Output the (X, Y) coordinate of the center of the cell containing the given text.  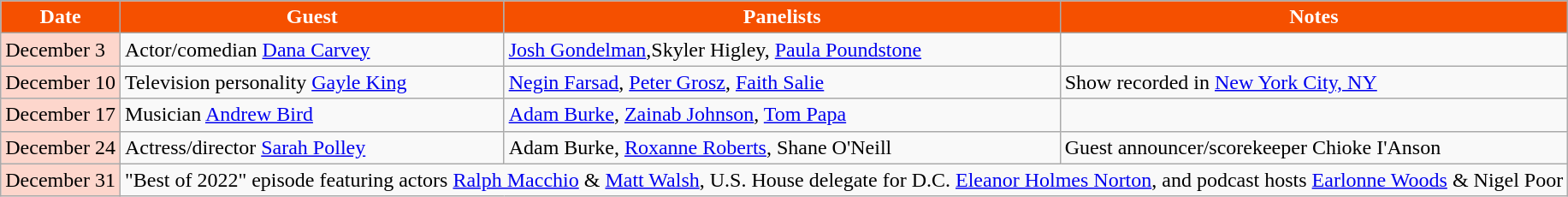
Josh Gondelman,Skyler Higley, Paula Poundstone (782, 50)
December 24 (61, 147)
Guest announcer/scorekeeper Chioke I'Anson (1314, 147)
Date (61, 17)
Television personality Gayle King (311, 82)
Actor/comedian Dana Carvey (311, 50)
December 31 (61, 180)
Guest (311, 17)
Notes (1314, 17)
December 3 (61, 50)
Panelists (782, 17)
December 10 (61, 82)
Actress/director Sarah Polley (311, 147)
Show recorded in New York City, NY (1314, 82)
Negin Farsad, Peter Grosz, Faith Salie (782, 82)
Musician Andrew Bird (311, 115)
Adam Burke, Roxanne Roberts, Shane O'Neill (782, 147)
December 17 (61, 115)
Adam Burke, Zainab Johnson, Tom Papa (782, 115)
